From the cell containing the given text, extract its center point as [x, y] coordinate. 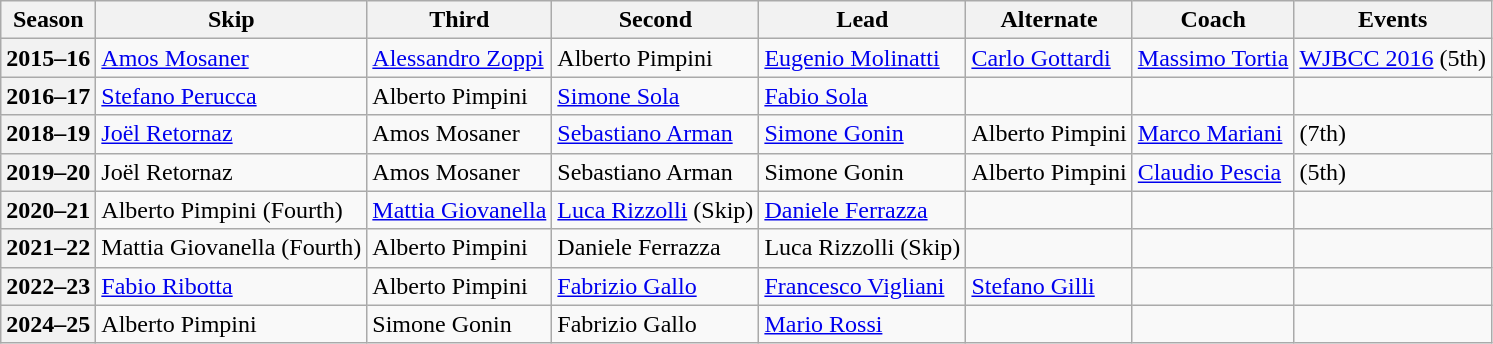
WJBCC 2016 (5th) [1393, 58]
Coach [1213, 20]
Massimo Tortia [1213, 58]
Eugenio Molinatti [862, 58]
Lead [862, 20]
Fabio Ribotta [232, 286]
Stefano Perucca [232, 96]
Events [1393, 20]
2016–17 [48, 96]
Second [656, 20]
(7th) [1393, 134]
Alberto Pimpini (Fourth) [232, 210]
2022–23 [48, 286]
Mattia Giovanella (Fourth) [232, 248]
Mattia Giovanella [460, 210]
Season [48, 20]
2024–25 [48, 324]
Stefano Gilli [1049, 286]
Simone Sola [656, 96]
2019–20 [48, 172]
Claudio Pescia [1213, 172]
Marco Mariani [1213, 134]
Third [460, 20]
Carlo Gottardi [1049, 58]
2020–21 [48, 210]
2021–22 [48, 248]
2015–16 [48, 58]
Fabio Sola [862, 96]
2018–19 [48, 134]
Skip [232, 20]
Mario Rossi [862, 324]
(5th) [1393, 172]
Alessandro Zoppi [460, 58]
Francesco Vigliani [862, 286]
Alternate [1049, 20]
